Identify which cell holds the provided text, then report its (x, y) central coordinate. 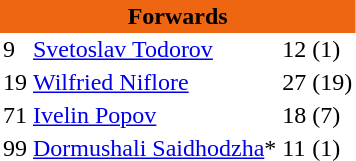
Ivelin Popov (154, 116)
27 (294, 82)
71 (15, 116)
Forwards (178, 16)
9 (15, 50)
Svetoslav Todorov (154, 50)
(7) (332, 116)
12 (294, 50)
(1) (332, 50)
Wilfried Niflore (154, 82)
19 (15, 82)
(19) (332, 82)
18 (294, 116)
